Output the (x, y) coordinate of the center of the cell containing the given text.  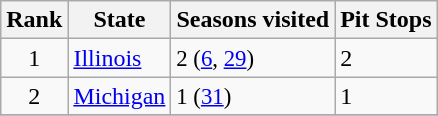
Pit Stops (386, 20)
Seasons visited (253, 20)
Michigan (120, 96)
1 (31) (253, 96)
Illinois (120, 58)
Rank (34, 20)
State (120, 20)
2 (6, 29) (253, 58)
